From the cell containing the given text, extract its center point as [x, y] coordinate. 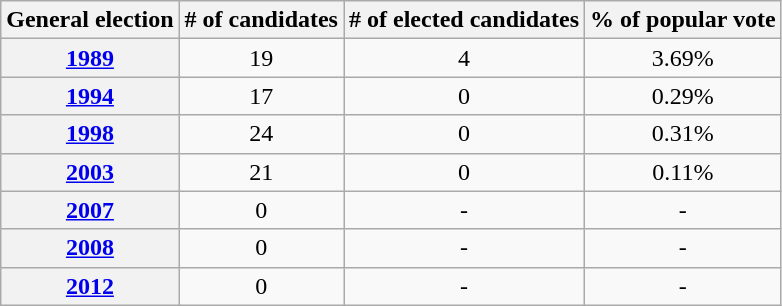
# of elected candidates [464, 20]
2003 [90, 172]
24 [261, 134]
4 [464, 58]
0.31% [684, 134]
# of candidates [261, 20]
0.29% [684, 96]
2012 [90, 286]
1989 [90, 58]
General election [90, 20]
1998 [90, 134]
2008 [90, 248]
% of popular vote [684, 20]
0.11% [684, 172]
17 [261, 96]
21 [261, 172]
19 [261, 58]
3.69% [684, 58]
1994 [90, 96]
2007 [90, 210]
